Determine the (x, y) coordinate at the center of the cell enclosing the given text.  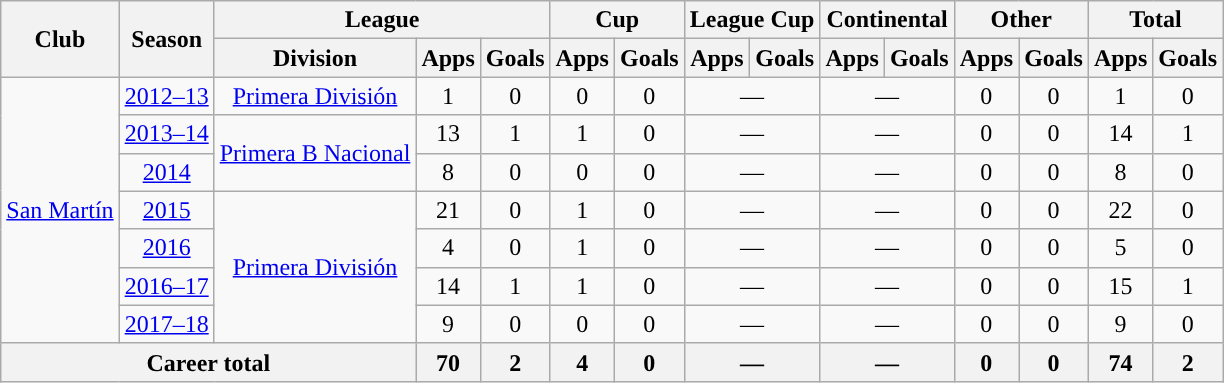
22 (1120, 210)
Club (60, 39)
15 (1120, 286)
74 (1120, 362)
Primera B Nacional (315, 153)
Division (315, 58)
2014 (166, 172)
2013–14 (166, 134)
2016 (166, 248)
21 (448, 210)
70 (448, 362)
2016–17 (166, 286)
Total (1155, 20)
San Martín (60, 210)
2012–13 (166, 96)
2015 (166, 210)
Season (166, 39)
Continental (887, 20)
Cup (617, 20)
League (382, 20)
5 (1120, 248)
Career total (208, 362)
13 (448, 134)
League Cup (752, 20)
Other (1021, 20)
2017–18 (166, 324)
